Return the [x, y] coordinate for the center point of the cell that contains the specified text.  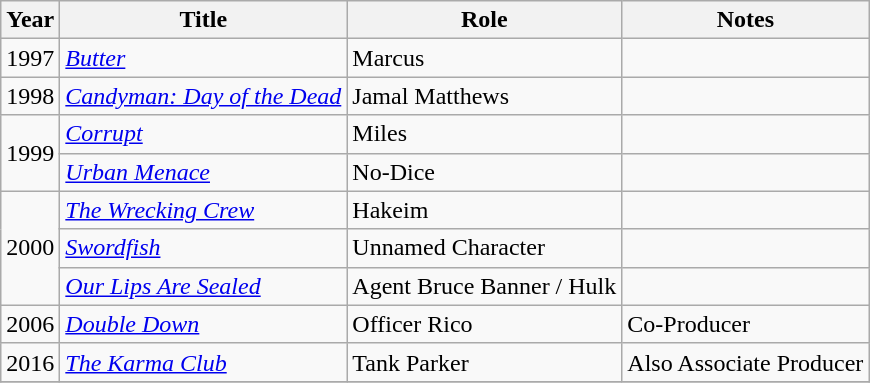
1998 [30, 96]
The Wrecking Crew [204, 210]
Unnamed Character [484, 248]
2016 [30, 362]
Tank Parker [484, 362]
Our Lips Are Sealed [204, 286]
Title [204, 20]
Officer Rico [484, 324]
Corrupt [204, 134]
Hakeim [484, 210]
Agent Bruce Banner / Hulk [484, 286]
No-Dice [484, 172]
Double Down [204, 324]
Candyman: Day of the Dead [204, 96]
The Karma Club [204, 362]
2000 [30, 248]
1997 [30, 58]
Miles [484, 134]
Co-Producer [746, 324]
Notes [746, 20]
Year [30, 20]
Urban Menace [204, 172]
Also Associate Producer [746, 362]
2006 [30, 324]
Marcus [484, 58]
1999 [30, 153]
Role [484, 20]
Butter [204, 58]
Swordfish [204, 248]
Jamal Matthews [484, 96]
